Locate the cell with the specified text and output its [x, y] center coordinate. 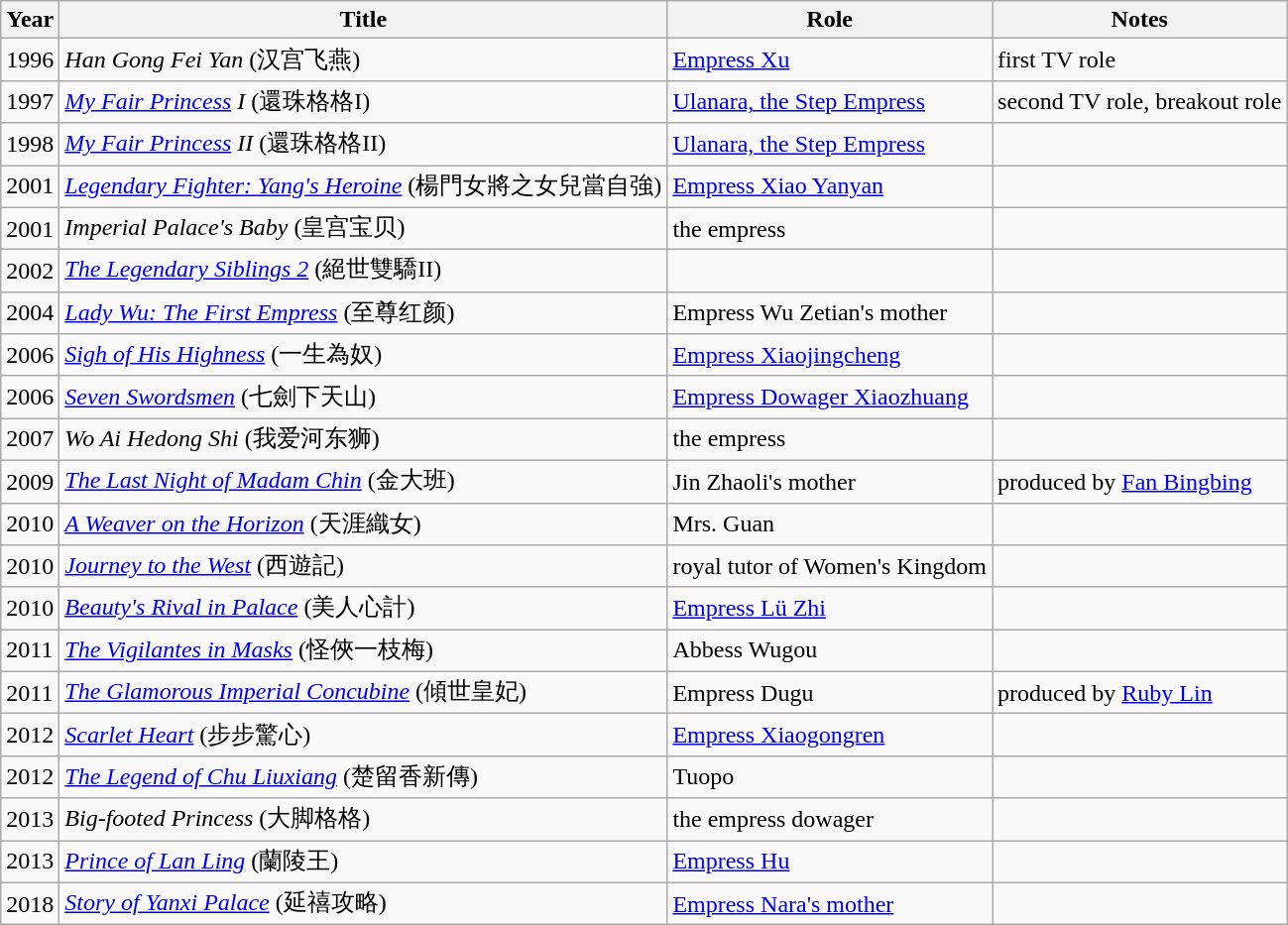
Notes [1140, 20]
Empress Wu Zetian's mother [830, 313]
1996 [30, 59]
Wo Ai Hedong Shi (我爱河东狮) [363, 440]
royal tutor of Women's Kingdom [830, 567]
Story of Yanxi Palace (延禧攻略) [363, 904]
Beauty's Rival in Palace (美人心計) [363, 609]
2004 [30, 313]
1997 [30, 101]
Imperial Palace's Baby (皇宫宝贝) [363, 228]
Journey to the West (西遊記) [363, 567]
Title [363, 20]
produced by Fan Bingbing [1140, 482]
Empress Hu [830, 863]
The Vigilantes in Masks (怪俠一枝梅) [363, 650]
A Weaver on the Horizon (天涯織女) [363, 523]
second TV role, breakout role [1140, 101]
Empress Xiaojingcheng [830, 355]
Empress Lü Zhi [830, 609]
Big-footed Princess (大脚格格) [363, 819]
Legendary Fighter: Yang's Heroine (楊門女將之女兒當自強) [363, 186]
Empress Dugu [830, 692]
1998 [30, 145]
Empress Xiaogongren [830, 736]
Mrs. Guan [830, 523]
2002 [30, 272]
My Fair Princess I (還珠格格I) [363, 101]
2009 [30, 482]
Scarlet Heart (步步驚心) [363, 736]
2018 [30, 904]
produced by Ruby Lin [1140, 692]
Lady Wu: The First Empress (至尊红颜) [363, 313]
Han Gong Fei Yan (汉宫飞燕) [363, 59]
Empress Nara's mother [830, 904]
My Fair Princess II (還珠格格II) [363, 145]
The Legend of Chu Liuxiang (楚留香新傳) [363, 777]
The Glamorous Imperial Concubine (傾世皇妃) [363, 692]
The Last Night of Madam Chin (金大班) [363, 482]
first TV role [1140, 59]
Role [830, 20]
Abbess Wugou [830, 650]
Prince of Lan Ling (蘭陵王) [363, 863]
Sigh of His Highness (一生為奴) [363, 355]
Year [30, 20]
Seven Swordsmen (七劍下天山) [363, 397]
the empress dowager [830, 819]
The Legendary Siblings 2 (絕世雙驕II) [363, 272]
Empress Dowager Xiaozhuang [830, 397]
Empress Xu [830, 59]
2007 [30, 440]
Jin Zhaoli's mother [830, 482]
Empress Xiao Yanyan [830, 186]
Tuopo [830, 777]
